Return [x, y] of the center of cell containing provided text 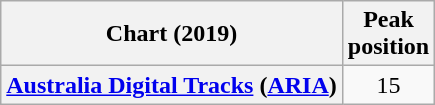
Peakposition [388, 34]
15 [388, 85]
Chart (2019) [172, 34]
Australia Digital Tracks (ARIA) [172, 85]
